Return the [X, Y] coordinate for the center point of the cell that contains the specified text.  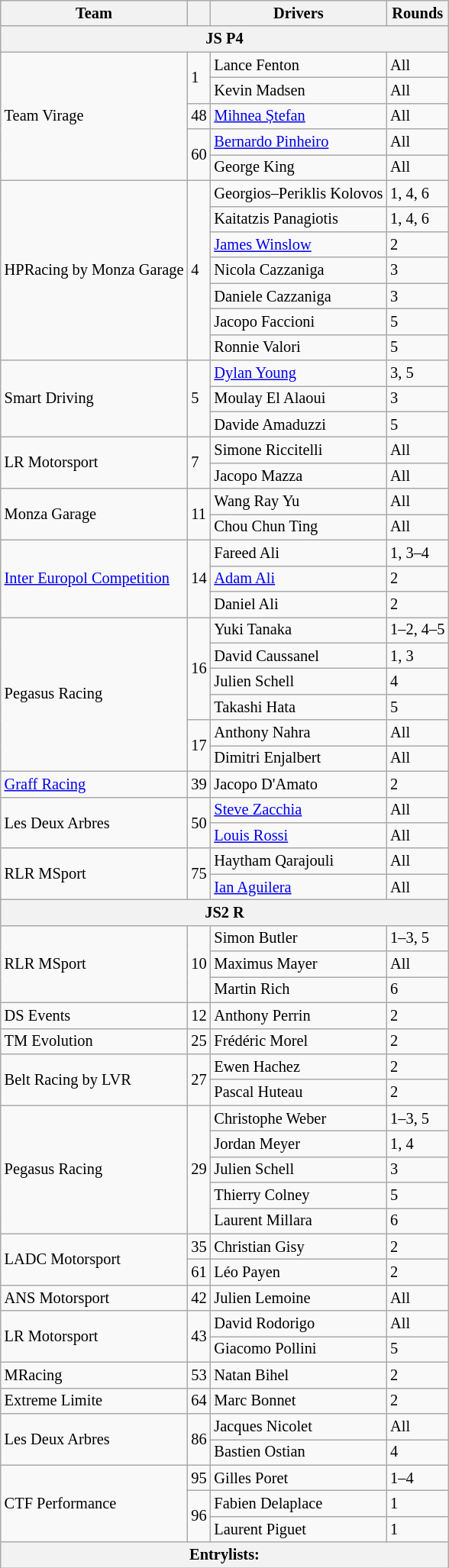
Wang Ray Yu [298, 502]
Anthony Perrin [298, 1015]
Daniel Ali [298, 604]
Dylan Young [298, 373]
Davide Amaduzzi [298, 424]
25 [199, 1041]
Fareed Ali [298, 553]
35 [199, 1247]
Christian Gisy [298, 1247]
29 [199, 1170]
JS2 R [224, 912]
Rounds [417, 13]
ANS Motorsport [95, 1298]
Team [95, 13]
3, 5 [417, 373]
Giacomo Pollini [298, 1349]
Jacopo Faccioni [298, 321]
Inter Europol Competition [95, 579]
Graff Racing [95, 784]
1–4 [417, 1478]
Frédéric Morel [298, 1041]
Ronnie Valori [298, 347]
1, 4 [417, 1144]
11 [199, 515]
Monza Garage [95, 515]
Bastien Ostian [298, 1452]
95 [199, 1478]
10 [199, 963]
Kevin Madsen [298, 90]
HPRacing by Monza Garage [95, 270]
TM Evolution [95, 1041]
Ewen Hachez [298, 1066]
75 [199, 873]
Yuki Tanaka [298, 630]
Moulay El Alaoui [298, 398]
Maximus Mayer [298, 964]
Dimitri Enjalbert [298, 758]
MRacing [95, 1375]
Christophe Weber [298, 1118]
Team Virage [95, 116]
60 [199, 154]
DS Events [95, 1015]
Martin Rich [298, 989]
43 [199, 1336]
Mihnea Ștefan [298, 116]
Bernardo Pinheiro [298, 142]
Jacopo D'Amato [298, 784]
7 [199, 463]
12 [199, 1015]
Ian Aguilera [298, 887]
61 [199, 1273]
Fabien Delaplace [298, 1503]
Pascal Huteau [298, 1092]
David Caussanel [298, 656]
1–2, 4–5 [417, 630]
Extreme Limite [95, 1401]
Jacopo Mazza [298, 476]
Jacques Nicolet [298, 1426]
Daniele Cazzaniga [298, 296]
Anthony Nahra [298, 733]
Laurent Millara [298, 1221]
Adam Ali [298, 579]
1, 3–4 [417, 553]
Georgios–Periklis Kolovos [298, 193]
James Winslow [298, 244]
JS P4 [224, 39]
Natan Bihel [298, 1375]
50 [199, 823]
Kaitatzis Panagiotis [298, 219]
16 [199, 669]
48 [199, 116]
Drivers [298, 13]
Belt Racing by LVR [95, 1079]
Haytham Qarajouli [298, 861]
Marc Bonnet [298, 1401]
Laurent Piguet [298, 1529]
Entrylists: [224, 1555]
David Rodorigo [298, 1324]
Smart Driving [95, 398]
39 [199, 784]
1, 3 [417, 656]
Louis Rossi [298, 835]
Takashi Hata [298, 707]
Thierry Colney [298, 1195]
64 [199, 1401]
Simone Riccitelli [298, 450]
27 [199, 1079]
Julien Lemoine [298, 1298]
Jordan Meyer [298, 1144]
42 [199, 1298]
LADC Motorsport [95, 1260]
Simon Butler [298, 938]
14 [199, 579]
Nicola Cazzaniga [298, 270]
Chou Chun Ting [298, 527]
Gilles Poret [298, 1478]
96 [199, 1516]
53 [199, 1375]
Lance Fenton [298, 65]
Steve Zacchia [298, 810]
17 [199, 745]
George King [298, 167]
CTF Performance [95, 1504]
Léo Payen [298, 1273]
86 [199, 1438]
